Find where the given text appears and provide that cell's center as [X, Y] coordinate. 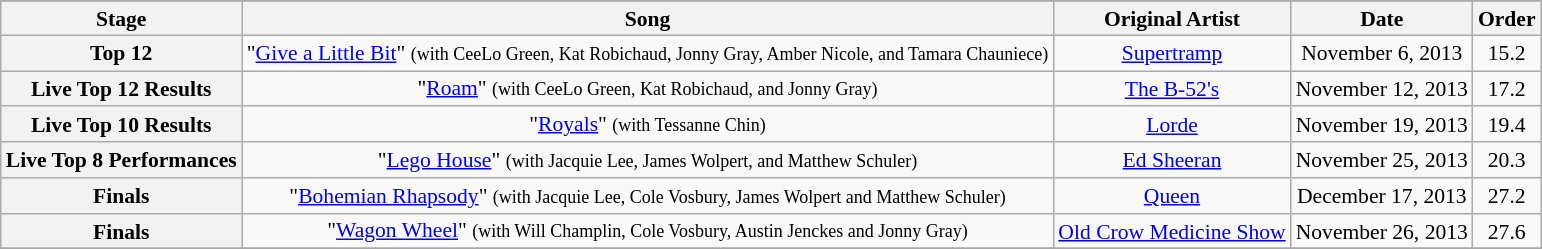
"Lego House" (with Jacquie Lee, James Wolpert, and Matthew Schuler) [648, 160]
Stage [122, 18]
Live Top 12 Results [122, 89]
Queen [1172, 196]
17.2 [1507, 89]
"Bohemian Rhapsody" (with Jacquie Lee, Cole Vosbury, James Wolpert and Matthew Schuler) [648, 196]
"Wagon Wheel" (with Will Champlin, Cole Vosbury, Austin Jenckes and Jonny Gray) [648, 231]
Old Crow Medicine Show [1172, 231]
27.2 [1507, 196]
"Give a Little Bit" (with CeeLo Green, Kat Robichaud, Jonny Gray, Amber Nicole, and Tamara Chauniece) [648, 53]
Order [1507, 18]
November 19, 2013 [1382, 125]
Top 12 [122, 53]
Supertramp [1172, 53]
20.3 [1507, 160]
November 6, 2013 [1382, 53]
November 25, 2013 [1382, 160]
"Roam" (with CeeLo Green, Kat Robichaud, and Jonny Gray) [648, 89]
15.2 [1507, 53]
November 12, 2013 [1382, 89]
Lorde [1172, 125]
Ed Sheeran [1172, 160]
Live Top 10 Results [122, 125]
Live Top 8 Performances [122, 160]
Song [648, 18]
"Royals" (with Tessanne Chin) [648, 125]
19.4 [1507, 125]
Date [1382, 18]
November 26, 2013 [1382, 231]
The B-52's [1172, 89]
27.6 [1507, 231]
Original Artist [1172, 18]
December 17, 2013 [1382, 196]
